Extract the [x, y] coordinate from the center of the cell holding the provided text.  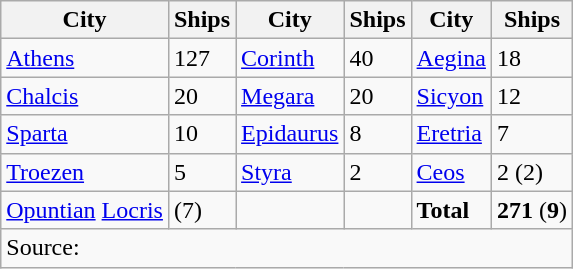
Megara [290, 96]
12 [532, 96]
40 [378, 58]
2 [378, 172]
Opuntian Locris [85, 210]
127 [202, 58]
Troezen [85, 172]
7 [532, 134]
Sicyon [451, 96]
271 (9) [532, 210]
Aegina [451, 58]
18 [532, 58]
8 [378, 134]
Corinth [290, 58]
Chalcis [85, 96]
Epidaurus [290, 134]
5 [202, 172]
Ceos [451, 172]
(7) [202, 210]
Sparta [85, 134]
Athens [85, 58]
10 [202, 134]
2 (2) [532, 172]
Eretria [451, 134]
Styra [290, 172]
Total [451, 210]
Source: [287, 248]
